Determine the (X, Y) coordinate at the center of the cell enclosing the given text.  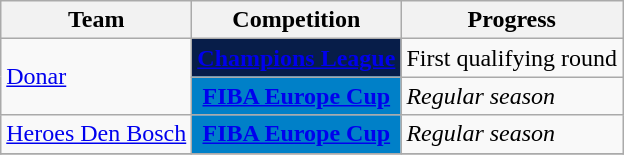
Heroes Den Bosch (96, 134)
Donar (96, 77)
Team (96, 20)
First qualifying round (512, 58)
Competition (296, 20)
Progress (512, 20)
Champions League (296, 58)
